For the text-containing cell, return its midpoint in (X, Y) coordinate format. 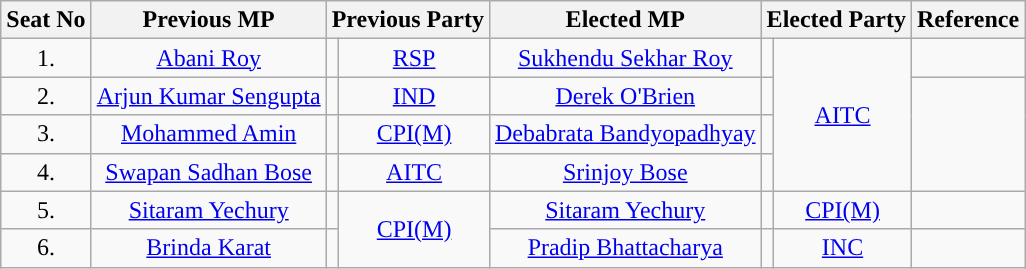
Elected MP (625, 20)
4. (46, 172)
5. (46, 210)
Elected Party (836, 20)
2. (46, 96)
Debabrata Bandyopadhyay (625, 134)
Seat No (46, 20)
Derek O'Brien (625, 96)
Mohammed Amin (208, 134)
Reference (968, 20)
Brinda Karat (208, 248)
Swapan Sadhan Bose (208, 172)
Previous MP (208, 20)
RSP (414, 58)
1. (46, 58)
6. (46, 248)
IND (414, 96)
Abani Roy (208, 58)
Previous Party (408, 20)
3. (46, 134)
INC (843, 248)
Pradip Bhattacharya (625, 248)
Srinjoy Bose (625, 172)
Arjun Kumar Sengupta (208, 96)
Sukhendu Sekhar Roy (625, 58)
